Detect which cell encompasses the target text, then output its [X, Y] center coordinate. 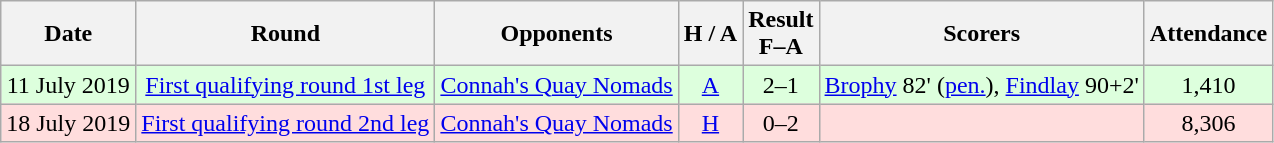
8,306 [1208, 123]
Opponents [556, 34]
ResultF–A [781, 34]
1,410 [1208, 85]
Date [68, 34]
First qualifying round 1st leg [286, 85]
Attendance [1208, 34]
A [710, 85]
First qualifying round 2nd leg [286, 123]
Round [286, 34]
H / A [710, 34]
Brophy 82' (pen.), Findlay 90+2' [982, 85]
0–2 [781, 123]
18 July 2019 [68, 123]
2–1 [781, 85]
Scorers [982, 34]
H [710, 123]
11 July 2019 [68, 85]
